Output the [x, y] coordinate of the center of the cell containing the given text.  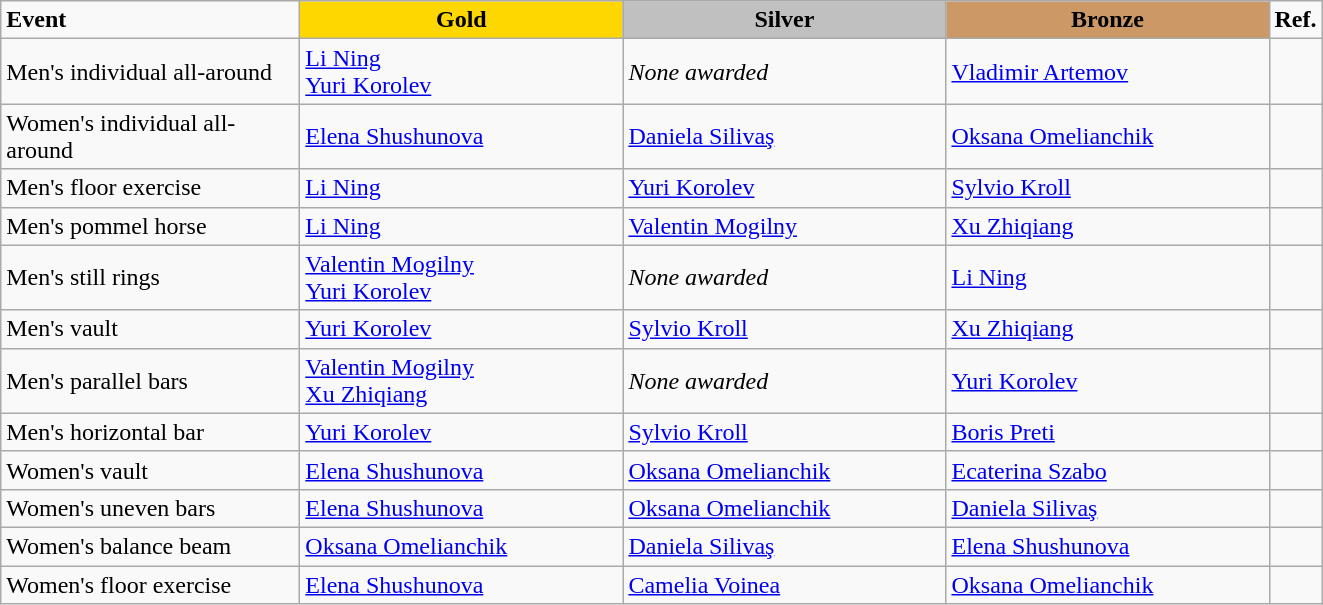
Women's individual all-around [150, 136]
Boris Preti [1108, 432]
Men's individual all-around [150, 72]
Event [150, 20]
Ecaterina Szabo [1108, 470]
Valentin Mogilny Yuri Korolev [462, 278]
Men's vault [150, 329]
Women's vault [150, 470]
Women's floor exercise [150, 585]
Camelia Voinea [784, 585]
Women's balance beam [150, 546]
Men's pommel horse [150, 226]
Men's parallel bars [150, 380]
Ref. [1296, 20]
Men's horizontal bar [150, 432]
Valentin Mogilny Xu Zhiqiang [462, 380]
Women's uneven bars [150, 508]
Li Ning Yuri Korolev [462, 72]
Vladimir Artemov [1108, 72]
Silver [784, 20]
Valentin Mogilny [784, 226]
Men's still rings [150, 278]
Bronze [1108, 20]
Gold [462, 20]
Men's floor exercise [150, 188]
